Scan for the cell matching the given text and deliver its (x, y) coordinate at center. 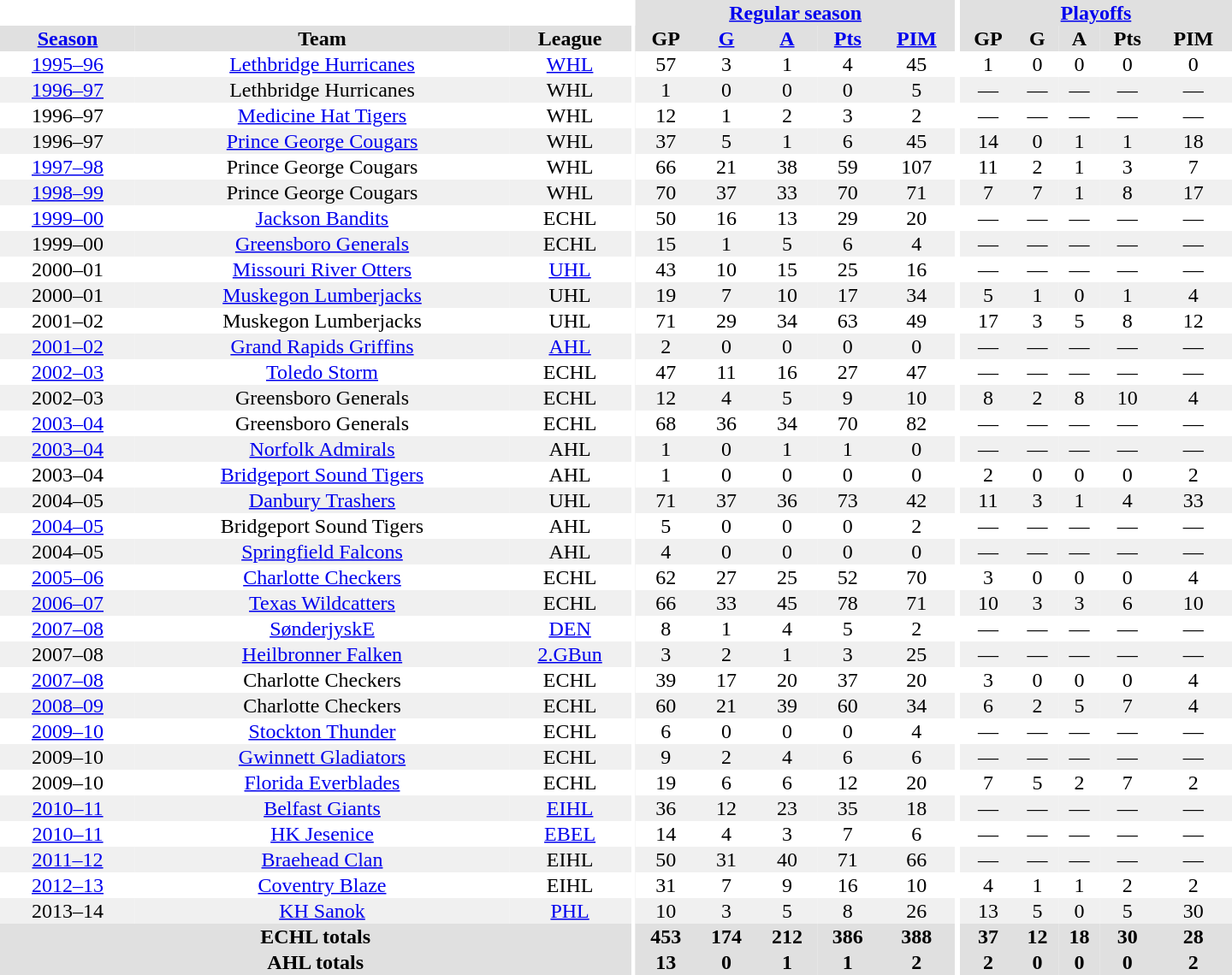
453 (666, 937)
Belfast Giants (322, 808)
PHL (570, 911)
2011–12 (68, 860)
78 (847, 603)
2.GBun (570, 654)
Jackson Bandits (322, 218)
107 (916, 167)
SønderjyskE (322, 629)
1997–98 (68, 167)
Texas Wildcatters (322, 603)
AHL totals (315, 962)
174 (727, 937)
Heilbronner Falken (322, 654)
82 (916, 423)
EBEL (570, 834)
Danbury Trashers (322, 500)
League (570, 38)
Regular season (796, 13)
63 (847, 321)
1995–96 (68, 64)
59 (847, 167)
68 (666, 423)
Florida Everblades (322, 783)
2012–13 (68, 885)
Grand Rapids Griffins (322, 346)
Season (68, 38)
26 (916, 911)
28 (1193, 937)
Medicine Hat Tigers (322, 115)
2006–07 (68, 603)
49 (916, 321)
KH Sanok (322, 911)
Missouri River Otters (322, 269)
40 (787, 860)
2005–06 (68, 577)
Playoffs (1096, 13)
2008–09 (68, 706)
DEN (570, 629)
386 (847, 937)
73 (847, 500)
Norfolk Admirals (322, 449)
35 (847, 808)
Braehead Clan (322, 860)
Team (322, 38)
2013–14 (68, 911)
Springfield Falcons (322, 552)
1998–99 (68, 192)
212 (787, 937)
Toledo Storm (322, 372)
52 (847, 577)
Coventry Blaze (322, 885)
43 (666, 269)
HK Jesenice (322, 834)
57 (666, 64)
Stockton Thunder (322, 731)
ECHL totals (315, 937)
42 (916, 500)
38 (787, 167)
62 (666, 577)
Gwinnett Gladiators (322, 757)
23 (787, 808)
388 (916, 937)
